Scan for the cell matching the given text and deliver its (x, y) coordinate at center. 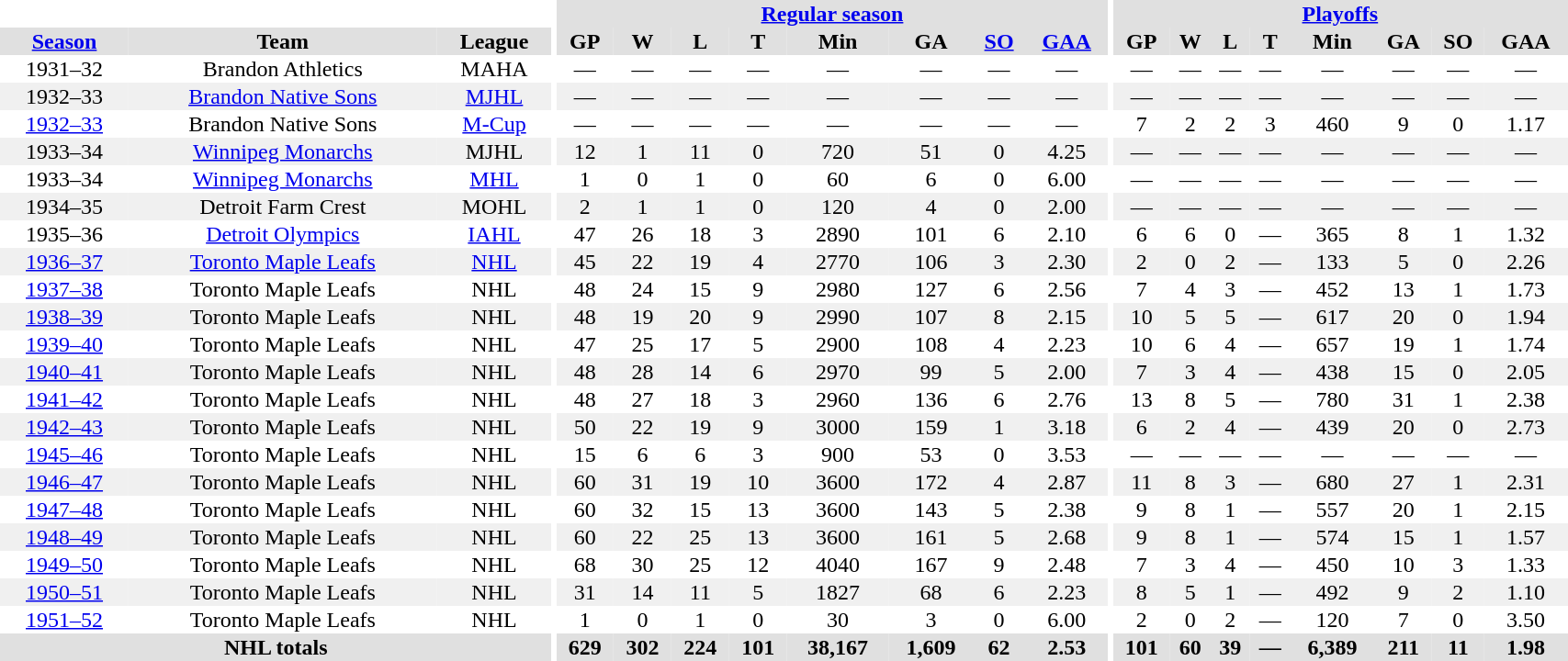
1.73 (1527, 289)
1937–38 (64, 289)
143 (931, 510)
NHL totals (276, 647)
1.98 (1527, 647)
6,389 (1333, 647)
2.73 (1527, 427)
492 (1333, 592)
302 (643, 647)
50 (584, 427)
MHL (494, 179)
Season (64, 41)
1940–41 (64, 372)
2.26 (1527, 262)
224 (700, 647)
1.32 (1527, 234)
108 (931, 344)
17 (700, 344)
1949–50 (64, 565)
2.05 (1527, 372)
460 (1333, 124)
720 (838, 151)
2770 (838, 262)
617 (1333, 317)
Detroit Farm Crest (283, 207)
2990 (838, 317)
2.87 (1067, 482)
1947–48 (64, 510)
1.10 (1527, 592)
1936–37 (64, 262)
133 (1333, 262)
1939–40 (64, 344)
1935–36 (64, 234)
2.30 (1067, 262)
629 (584, 647)
99 (931, 372)
2980 (838, 289)
39 (1231, 647)
1827 (838, 592)
28 (643, 372)
2.76 (1067, 399)
1.33 (1527, 565)
1934–35 (64, 207)
900 (838, 454)
167 (931, 565)
2960 (838, 399)
1942–43 (64, 427)
1,609 (931, 647)
1948–49 (64, 537)
1.57 (1527, 537)
172 (931, 482)
MAHA (494, 69)
1945–46 (64, 454)
38,167 (838, 647)
452 (1333, 289)
657 (1333, 344)
450 (1333, 565)
680 (1333, 482)
2.48 (1067, 565)
1950–51 (64, 592)
136 (931, 399)
1.17 (1527, 124)
32 (643, 510)
Regular season (832, 14)
3000 (838, 427)
Playoffs (1339, 14)
780 (1333, 399)
62 (998, 647)
IAHL (494, 234)
159 (931, 427)
2890 (838, 234)
Team (283, 41)
3.50 (1527, 620)
2.56 (1067, 289)
107 (931, 317)
53 (931, 454)
1951–52 (64, 620)
4040 (838, 565)
Brandon Athletics (283, 69)
League (494, 41)
211 (1404, 647)
3.53 (1067, 454)
2.53 (1067, 647)
M-Cup (494, 124)
439 (1333, 427)
1938–39 (64, 317)
574 (1333, 537)
161 (931, 537)
365 (1333, 234)
2.31 (1527, 482)
1.94 (1527, 317)
3.18 (1067, 427)
2900 (838, 344)
106 (931, 262)
1931–32 (64, 69)
51 (931, 151)
2970 (838, 372)
557 (1333, 510)
2.10 (1067, 234)
1.74 (1527, 344)
4.25 (1067, 151)
Detroit Olympics (283, 234)
MOHL (494, 207)
24 (643, 289)
127 (931, 289)
1941–42 (64, 399)
26 (643, 234)
2.68 (1067, 537)
45 (584, 262)
1946–47 (64, 482)
438 (1333, 372)
